Return the [X, Y] coordinate for the center point of the cell that contains the specified text.  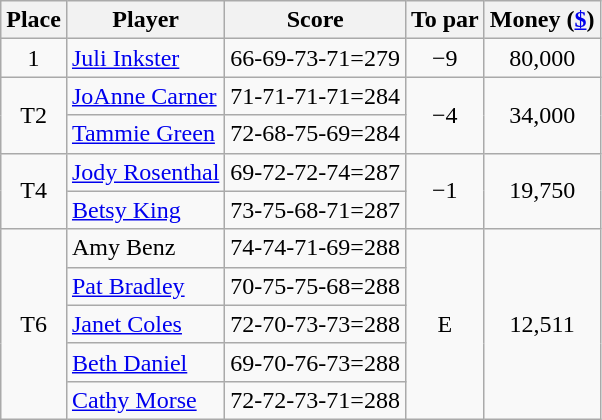
71-71-71-71=284 [316, 96]
72-68-75-69=284 [316, 134]
Janet Coles [145, 324]
Jody Rosenthal [145, 172]
Tammie Green [145, 134]
Place [34, 20]
Cathy Morse [145, 400]
−4 [444, 115]
Amy Benz [145, 248]
72-70-73-73=288 [316, 324]
66-69-73-71=279 [316, 58]
To par [444, 20]
72-72-73-71=288 [316, 400]
−1 [444, 191]
JoAnne Carner [145, 96]
Beth Daniel [145, 362]
T6 [34, 324]
E [444, 324]
Score [316, 20]
19,750 [542, 191]
−9 [444, 58]
Money ($) [542, 20]
T4 [34, 191]
Juli Inkster [145, 58]
69-72-72-74=287 [316, 172]
74-74-71-69=288 [316, 248]
80,000 [542, 58]
70-75-75-68=288 [316, 286]
12,511 [542, 324]
73-75-68-71=287 [316, 210]
1 [34, 58]
Pat Bradley [145, 286]
34,000 [542, 115]
T2 [34, 115]
69-70-76-73=288 [316, 362]
Player [145, 20]
Betsy King [145, 210]
